Identify which cell holds the provided text, then report its (x, y) central coordinate. 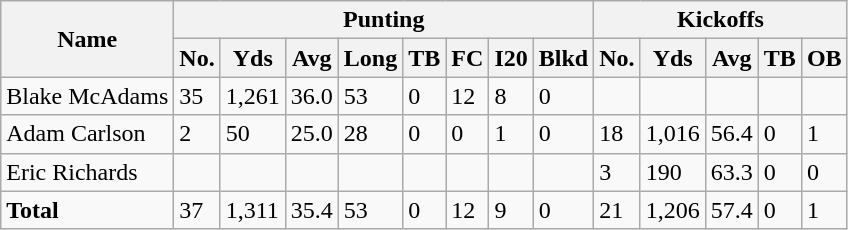
35.4 (312, 210)
190 (672, 172)
FC (468, 58)
21 (617, 210)
1,311 (252, 210)
Blake McAdams (88, 96)
3 (617, 172)
Punting (384, 20)
Name (88, 39)
57.4 (732, 210)
Eric Richards (88, 172)
OB (824, 58)
37 (197, 210)
56.4 (732, 134)
Kickoffs (720, 20)
Adam Carlson (88, 134)
25.0 (312, 134)
8 (511, 96)
50 (252, 134)
1,016 (672, 134)
28 (370, 134)
Long (370, 58)
Total (88, 210)
9 (511, 210)
2 (197, 134)
63.3 (732, 172)
35 (197, 96)
18 (617, 134)
1,261 (252, 96)
Blkd (563, 58)
36.0 (312, 96)
1,206 (672, 210)
I20 (511, 58)
